Find where the given text appears and provide that cell's center as [x, y] coordinate. 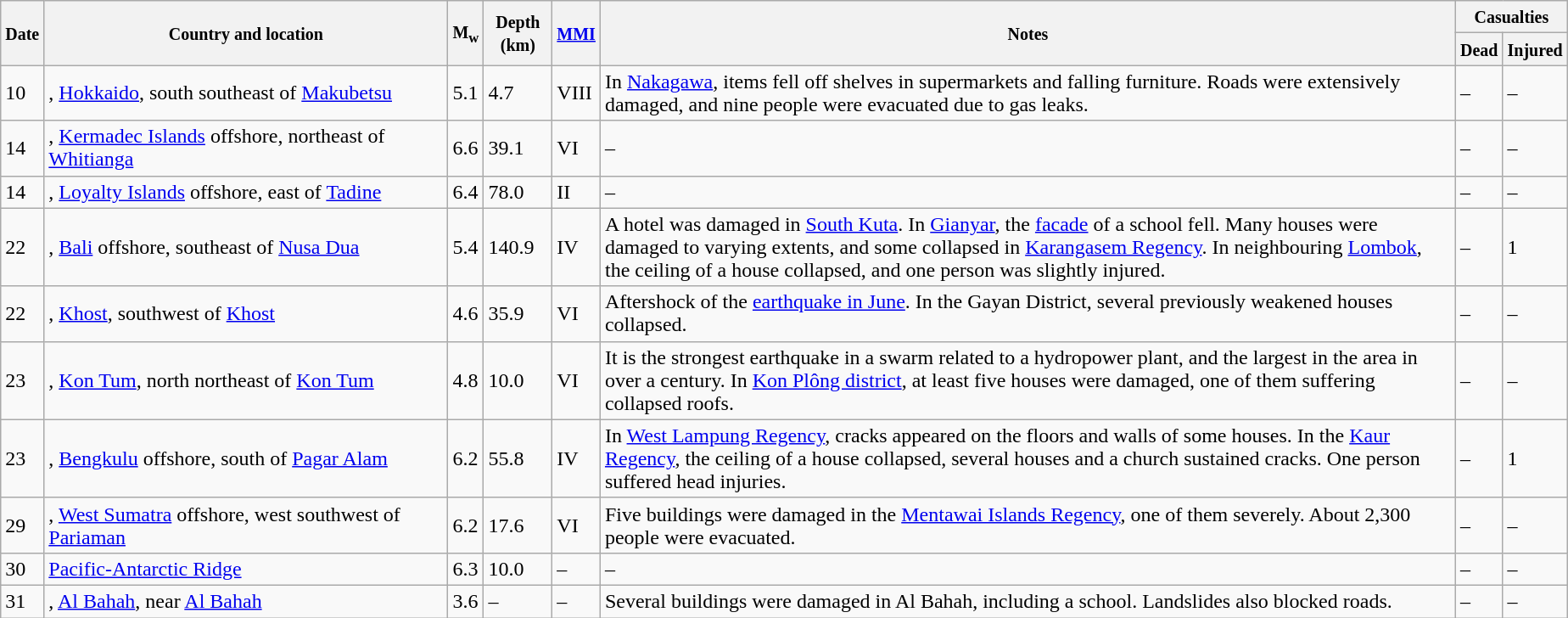
Casualties [1511, 17]
MMI [577, 33]
, Khost, southwest of Khost [246, 314]
, Bengkulu offshore, south of Pagar Alam [246, 458]
Depth (km) [518, 33]
Pacific-Antarctic Ridge [246, 569]
31 [22, 601]
10 [22, 93]
6.3 [466, 569]
4.6 [466, 314]
Several buildings were damaged in Al Bahah, including a school. Landslides also blocked roads. [1028, 601]
, Bali offshore, southeast of Nusa Dua [246, 247]
Aftershock of the earthquake in June. In the Gayan District, several previously weakened houses collapsed. [1028, 314]
6.4 [466, 192]
, Loyalty Islands offshore, east of Tadine [246, 192]
Country and location [246, 33]
5.1 [466, 93]
Five buildings were damaged in the Mentawai Islands Regency, one of them severely. About 2,300 people were evacuated. [1028, 525]
Notes [1028, 33]
4.7 [518, 93]
140.9 [518, 247]
17.6 [518, 525]
, Kermadec Islands offshore, northeast of Whitianga [246, 148]
39.1 [518, 148]
II [577, 192]
6.6 [466, 148]
78.0 [518, 192]
35.9 [518, 314]
4.8 [466, 380]
Date [22, 33]
30 [22, 569]
, Kon Tum, north northeast of Kon Tum [246, 380]
29 [22, 525]
VIII [577, 93]
Injured [1535, 49]
, West Sumatra offshore, west southwest of Pariaman [246, 525]
5.4 [466, 247]
Dead [1479, 49]
, Hokkaido, south southeast of Makubetsu [246, 93]
, Al Bahah, near Al Bahah [246, 601]
55.8 [518, 458]
3.6 [466, 601]
Mw [466, 33]
